Pinpoint the cell where the given text exists, returning its [x, y] midpoint coordinate. 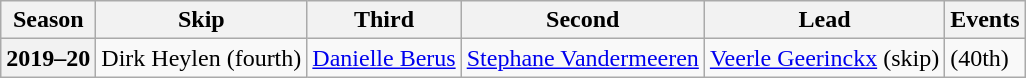
Third [384, 20]
Stephane Vandermeeren [582, 58]
Events [985, 20]
Veerle Geerinckx (skip) [824, 58]
2019–20 [48, 58]
Season [48, 20]
(40th) [985, 58]
Skip [202, 20]
Lead [824, 20]
Dirk Heylen (fourth) [202, 58]
Second [582, 20]
Danielle Berus [384, 58]
